Output the (x, y) coordinate of the center of the cell containing the given text.  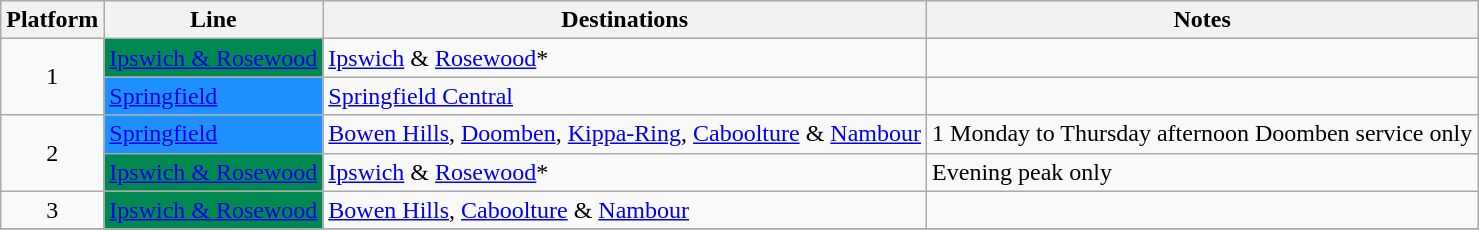
Bowen Hills, Caboolture & Nambour (625, 210)
Platform (52, 20)
Destinations (625, 20)
Springfield Central (625, 96)
1 Monday to Thursday afternoon Doomben service only (1202, 134)
1 (52, 77)
2 (52, 153)
Line (214, 20)
Notes (1202, 20)
Evening peak only (1202, 172)
Bowen Hills, Doomben, Kippa-Ring, Caboolture & Nambour (625, 134)
3 (52, 210)
